From the cell containing the given text, extract its center point as (X, Y) coordinate. 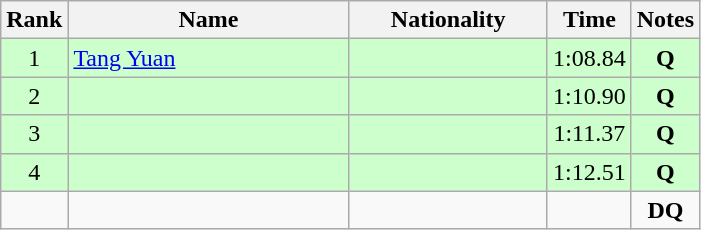
4 (34, 172)
DQ (665, 210)
Notes (665, 20)
1 (34, 58)
1:10.90 (589, 96)
Name (208, 20)
1:08.84 (589, 58)
3 (34, 134)
Tang Yuan (208, 58)
Nationality (448, 20)
2 (34, 96)
Rank (34, 20)
1:12.51 (589, 172)
Time (589, 20)
1:11.37 (589, 134)
